Scan for the cell matching the given text and deliver its [X, Y] coordinate at center. 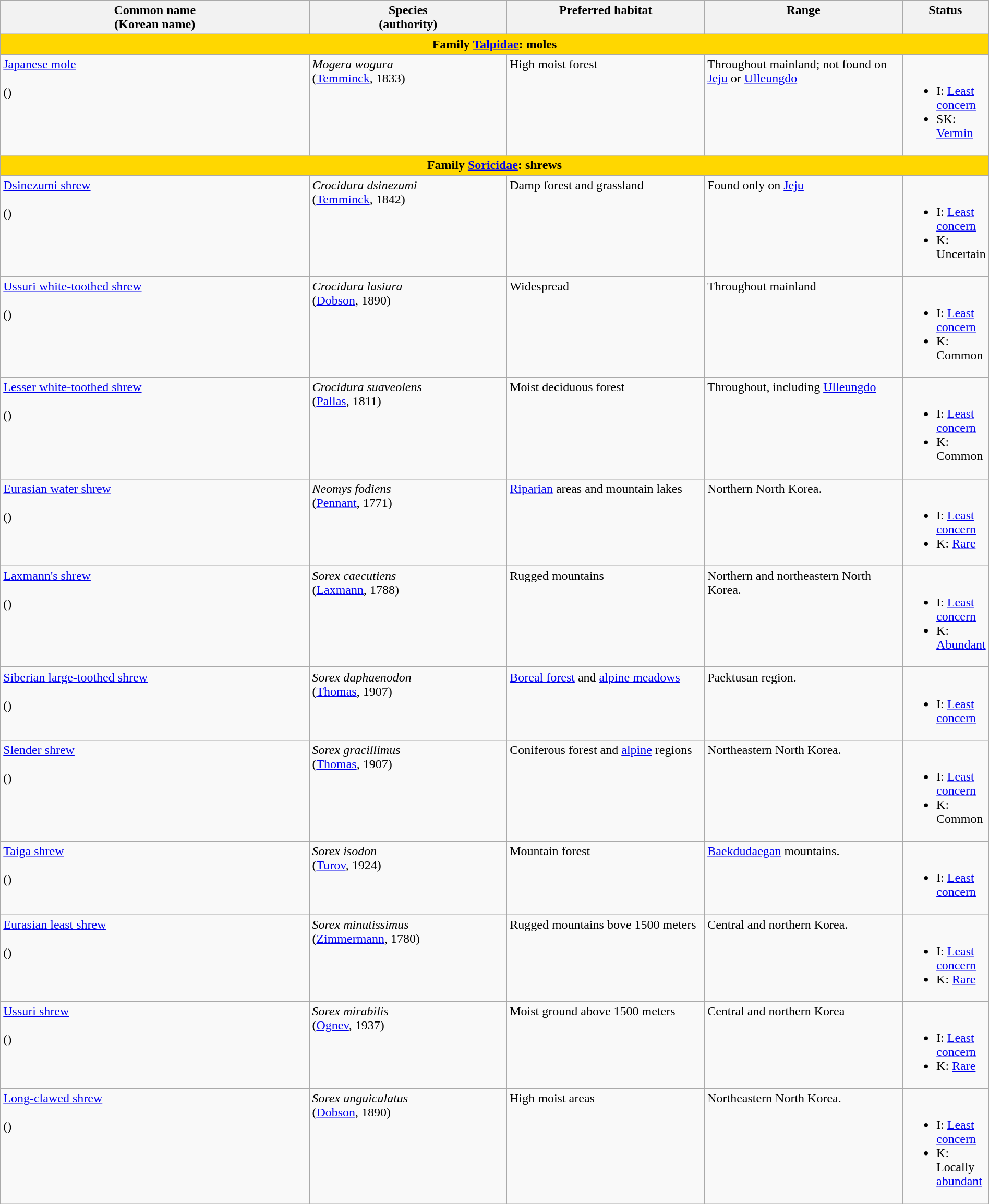
I: Least concernK: Uncertain [946, 226]
Neomys fodiens(Pennant, 1771) [408, 522]
Eurasian water shrew () [155, 522]
Northern North Korea. [803, 522]
Lesser white-toothed shrew () [155, 428]
Sorex caecutiens(Laxmann, 1788) [408, 616]
Long-clawed shrew () [155, 1146]
Laxmann's shrew() [155, 616]
Moist deciduous forest [606, 428]
Central and northern Korea. [803, 958]
Crocidura lasiura(Dobson, 1890) [408, 327]
Widespread [606, 327]
Boreal forest and alpine meadows [606, 703]
I: Least concernK: Abundant [946, 616]
Damp forest and grassland [606, 226]
Northern and northeastern North Korea. [803, 616]
Eurasian least shrew () [155, 958]
Taiga shrew() [155, 878]
Baekdudaegan mountains. [803, 878]
High moist forest [606, 105]
Sorex mirabilis(Ognev, 1937) [408, 1045]
Ussuri white-toothed shrew() [155, 327]
I: Least concernSK: Vermin [946, 105]
Throughout, including Ulleungdo [803, 428]
Sorex daphaenodon(Thomas, 1907) [408, 703]
Sorex minutissimus(Zimmermann, 1780) [408, 958]
Sorex unguiculatus(Dobson, 1890) [408, 1146]
Paektusan region. [803, 703]
Coniferous forest and alpine regions [606, 790]
Crocidura dsinezumi(Temminck, 1842) [408, 226]
Throughout mainland [803, 327]
Rugged mountains bove 1500 meters [606, 958]
Range [803, 18]
Riparian areas and mountain lakes [606, 522]
Found only on Jeju [803, 226]
Family Talpidae: moles [495, 44]
Central and northern Korea [803, 1045]
Common name(Korean name) [155, 18]
Preferred habitat [606, 18]
Slender shrew() [155, 790]
Rugged mountains [606, 616]
Mountain forest [606, 878]
Sorex isodon(Turov, 1924) [408, 878]
Crocidura suaveolens(Pallas, 1811) [408, 428]
Ussuri shrew() [155, 1045]
Dsinezumi shrew() [155, 226]
High moist areas [606, 1146]
Sorex gracillimus(Thomas, 1907) [408, 790]
Siberian large-toothed shrew() [155, 703]
Throughout mainland; not found on Jeju or Ulleungdo [803, 105]
Mogera wogura(Temminck, 1833) [408, 105]
Status [946, 18]
I: Least concernK: Locally abundant [946, 1146]
Moist ground above 1500 meters [606, 1045]
Species(authority) [408, 18]
Japanese mole () [155, 105]
Family Soricidae: shrews [495, 165]
